Determine the [x, y] coordinate at the center of the cell enclosing the given text.  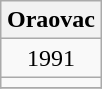
Oraovac [50, 20]
1991 [50, 58]
